Find where the given text appears and provide that cell's center as [X, Y] coordinate. 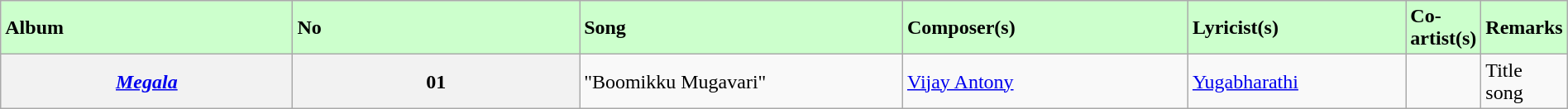
"Boomikku Mugavari" [741, 81]
Remarks [1524, 28]
Title song [1524, 81]
Album [147, 28]
01 [437, 81]
Vijay Antony [1045, 81]
Megala [147, 81]
Song [741, 28]
Yugabharathi [1297, 81]
Co-artist(s) [1444, 28]
No [437, 28]
Lyricist(s) [1297, 28]
Composer(s) [1045, 28]
